Detect which cell encompasses the target text, then output its (x, y) center coordinate. 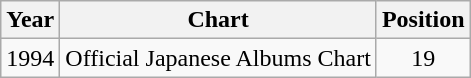
Position (423, 20)
Year (30, 20)
19 (423, 58)
Chart (218, 20)
1994 (30, 58)
Official Japanese Albums Chart (218, 58)
